Identify which cell holds the provided text, then report its (x, y) central coordinate. 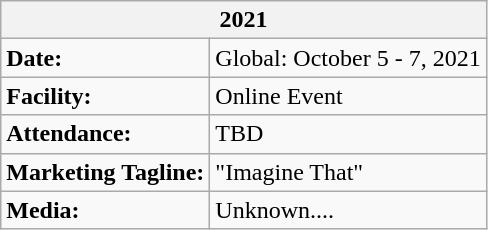
Date: (106, 58)
Unknown.... (348, 210)
TBD (348, 134)
Marketing Tagline: (106, 172)
Media: (106, 210)
Online Event (348, 96)
"Imagine That" (348, 172)
Facility: (106, 96)
2021 (244, 20)
Global: October 5 - 7, 2021 (348, 58)
Attendance: (106, 134)
